Determine the [x, y] coordinate at the center of the cell enclosing the given text.  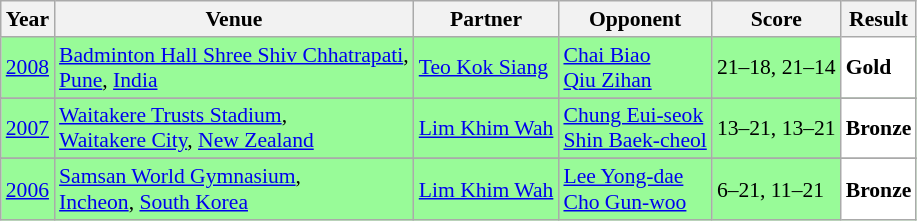
Samsan World Gymnasium,Incheon, South Korea [234, 190]
Result [879, 19]
Gold [879, 68]
Venue [234, 19]
Lee Yong-dae Cho Gun-woo [634, 190]
Score [776, 19]
Partner [486, 19]
13–21, 13–21 [776, 128]
Teo Kok Siang [486, 68]
Opponent [634, 19]
2007 [28, 128]
Badminton Hall Shree Shiv Chhatrapati,Pune, India [234, 68]
Chung Eui-seok Shin Baek-cheol [634, 128]
Chai Biao Qiu Zihan [634, 68]
2006 [28, 190]
2008 [28, 68]
Year [28, 19]
Waitakere Trusts Stadium,Waitakere City, New Zealand [234, 128]
6–21, 11–21 [776, 190]
21–18, 21–14 [776, 68]
